Return (X, Y) of the center of cell containing provided text 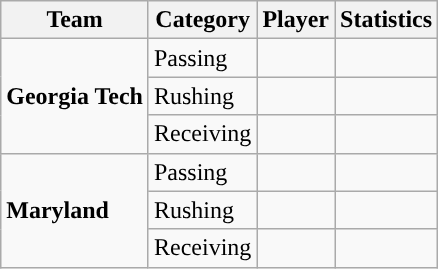
Statistics (386, 20)
Category (202, 20)
Team (75, 20)
Maryland (75, 210)
Georgia Tech (75, 96)
Player (296, 20)
